Pinpoint the cell where the given text exists, returning its (X, Y) midpoint coordinate. 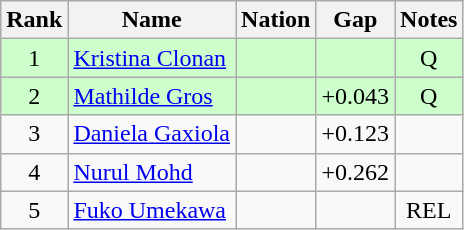
Gap (356, 20)
Rank (34, 20)
REL (429, 210)
Nurul Mohd (152, 172)
+0.043 (356, 96)
Kristina Clonan (152, 58)
+0.262 (356, 172)
+0.123 (356, 134)
4 (34, 172)
Daniela Gaxiola (152, 134)
3 (34, 134)
5 (34, 210)
Mathilde Gros (152, 96)
Name (152, 20)
Fuko Umekawa (152, 210)
1 (34, 58)
Nation (276, 20)
Notes (429, 20)
2 (34, 96)
